Search for the cell housing the specified text and yield its [X, Y] center coordinate. 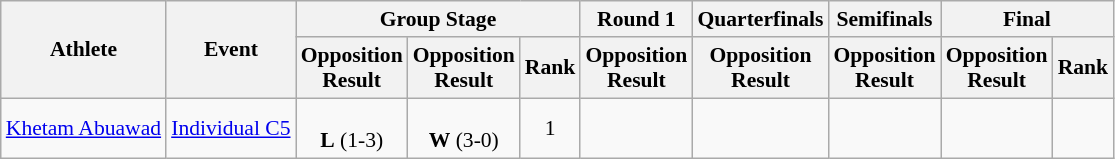
W (3-0) [464, 128]
Semifinals [884, 19]
Quarterfinals [760, 19]
Individual C5 [230, 128]
L (1-3) [352, 128]
Final [1028, 19]
Khetam Abuawad [84, 128]
Group Stage [438, 19]
Event [230, 50]
Athlete [84, 50]
Round 1 [636, 19]
1 [550, 128]
